Search for the cell housing the specified text and yield its (X, Y) center coordinate. 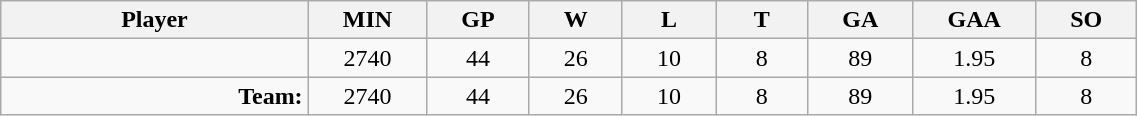
MIN (368, 20)
T (762, 20)
L (668, 20)
GAA (974, 20)
GA (860, 20)
Player (154, 20)
SO (1086, 20)
Team: (154, 96)
GP (478, 20)
W (576, 20)
